Detect which cell encompasses the target text, then output its (X, Y) center coordinate. 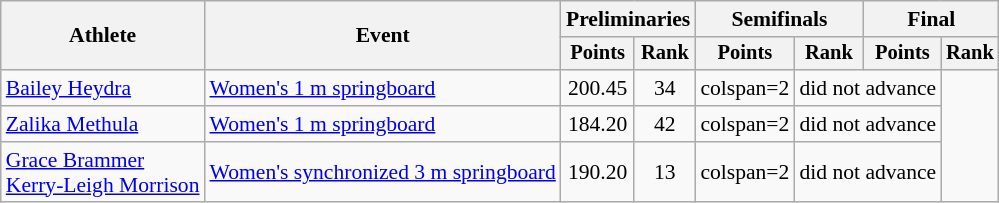
Semifinals (779, 19)
Final (932, 19)
184.20 (598, 124)
42 (664, 124)
Women's synchronized 3 m springboard (383, 172)
Zalika Methula (103, 124)
Preliminaries (628, 19)
Bailey Heydra (103, 88)
Event (383, 36)
200.45 (598, 88)
190.20 (598, 172)
13 (664, 172)
34 (664, 88)
Athlete (103, 36)
Grace BrammerKerry-Leigh Morrison (103, 172)
